Provide the [x, y] coordinate of the cell's center where the given text is located.  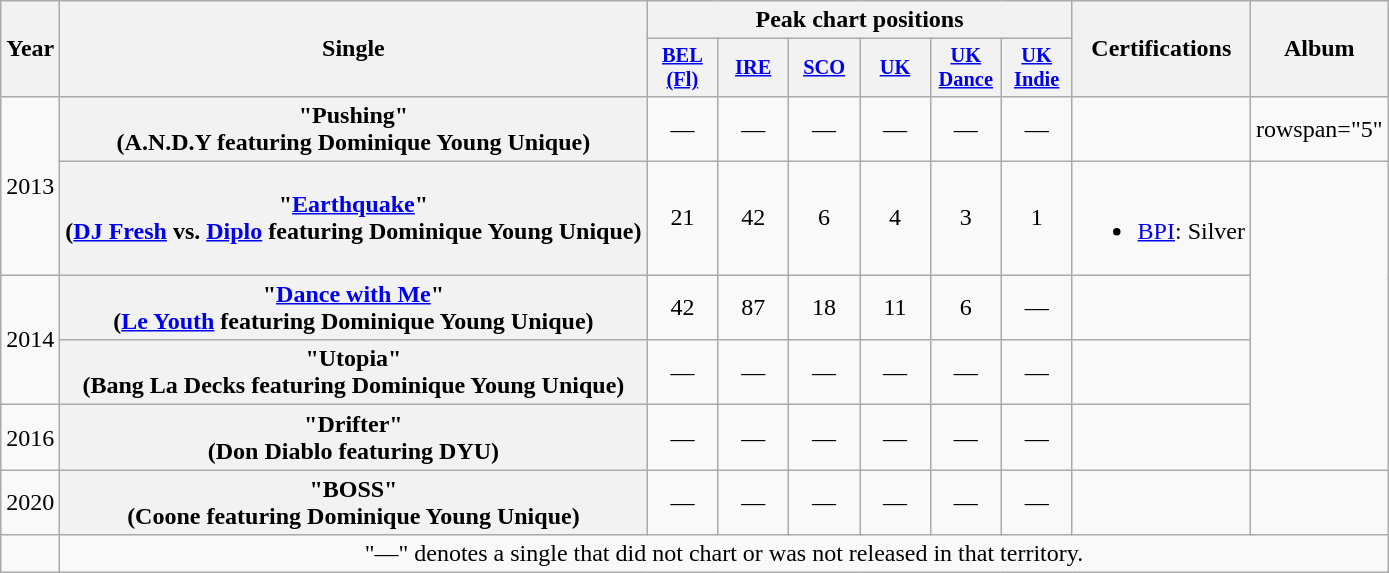
BEL (Fl) [682, 68]
"BOSS"(Coone featuring Dominique Young Unique) [354, 502]
18 [824, 308]
IRE [754, 68]
21 [682, 218]
3 [966, 218]
2020 [30, 502]
2013 [30, 185]
"Drifter"(Don Diablo featuring DYU) [354, 438]
SCO [824, 68]
2014 [30, 340]
87 [754, 308]
4 [896, 218]
Year [30, 49]
Single [354, 49]
UK Indie [1036, 68]
"Earthquake"(DJ Fresh vs. Diplo featuring Dominique Young Unique) [354, 218]
BPI: Silver [1161, 218]
"—" denotes a single that did not chart or was not released in that territory. [724, 554]
11 [896, 308]
UK [896, 68]
Album [1320, 49]
"Utopia"(Bang La Decks featuring Dominique Young Unique) [354, 372]
"Dance with Me"(Le Youth featuring Dominique Young Unique) [354, 308]
Peak chart positions [860, 20]
UK Dance [966, 68]
"Pushing"(A.N.D.Y featuring Dominique Young Unique) [354, 128]
Certifications [1161, 49]
2016 [30, 438]
1 [1036, 218]
rowspan="5" [1320, 128]
